Return (X, Y) of the center of cell containing provided text 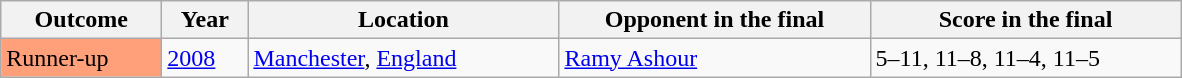
Year (205, 20)
Runner-up (82, 58)
Outcome (82, 20)
Score in the final (1026, 20)
Opponent in the final (714, 20)
Manchester, England (404, 58)
2008 (205, 58)
Ramy Ashour (714, 58)
5–11, 11–8, 11–4, 11–5 (1026, 58)
Location (404, 20)
